Detect which cell encompasses the target text, then output its [x, y] center coordinate. 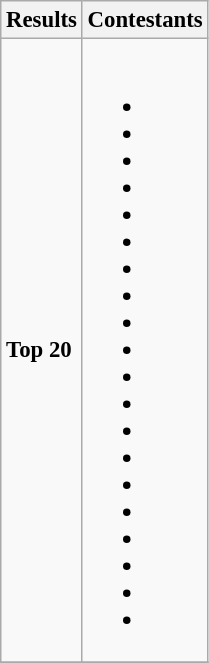
Results [42, 20]
Contestants [145, 20]
Top 20 [42, 350]
